For the text-containing cell, return its midpoint in (x, y) coordinate format. 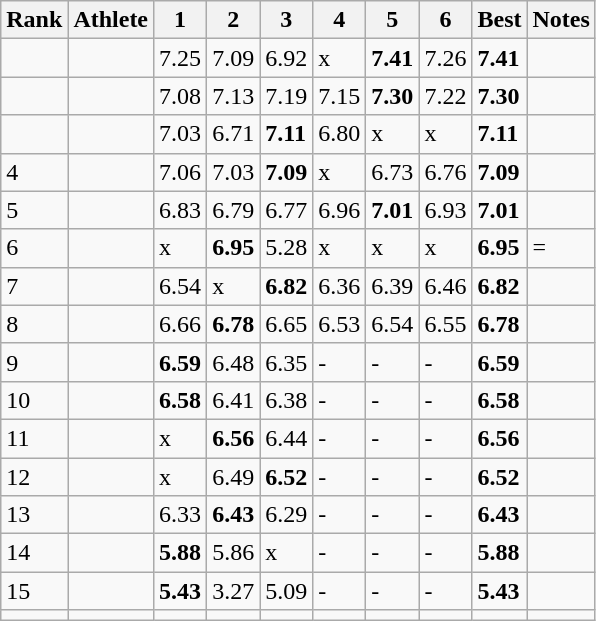
13 (34, 515)
Notes (561, 20)
6.71 (234, 134)
6.83 (180, 210)
6.35 (286, 362)
7.19 (286, 96)
1 (180, 20)
Best (500, 20)
7.22 (446, 96)
6.44 (286, 438)
7.08 (180, 96)
6.76 (446, 172)
6.41 (234, 400)
6.65 (286, 324)
6.55 (446, 324)
6.66 (180, 324)
6.73 (392, 172)
3 (286, 20)
5.09 (286, 591)
11 (34, 438)
6.49 (234, 477)
6.53 (340, 324)
14 (34, 553)
7.15 (340, 96)
10 (34, 400)
6.96 (340, 210)
5.86 (234, 553)
6.29 (286, 515)
6.93 (446, 210)
7.25 (180, 58)
7.13 (234, 96)
6.79 (234, 210)
6.80 (340, 134)
6.39 (392, 286)
Athlete (111, 20)
7.26 (446, 58)
8 (34, 324)
6.46 (446, 286)
5.28 (286, 248)
3.27 (234, 591)
= (561, 248)
6.92 (286, 58)
6.33 (180, 515)
7.06 (180, 172)
6.77 (286, 210)
9 (34, 362)
6.36 (340, 286)
Rank (34, 20)
7 (34, 286)
12 (34, 477)
6.48 (234, 362)
2 (234, 20)
15 (34, 591)
6.38 (286, 400)
